Identify which cell holds the provided text, then report its [X, Y] central coordinate. 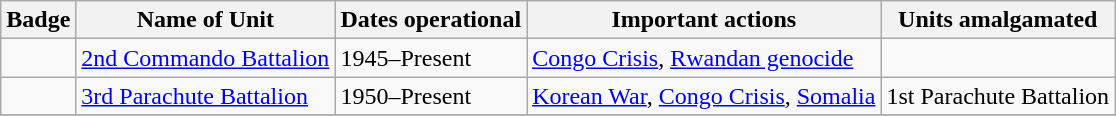
Important actions [704, 20]
3rd Parachute Battalion [206, 96]
2nd Commando Battalion [206, 58]
Congo Crisis, Rwandan genocide [704, 58]
Dates operational [431, 20]
1st Parachute Battalion [998, 96]
Badge [38, 20]
1945–Present [431, 58]
1950–Present [431, 96]
Units amalgamated [998, 20]
Korean War, Congo Crisis, Somalia [704, 96]
Name of Unit [206, 20]
